Locate the cell with the specified text and output its [x, y] center coordinate. 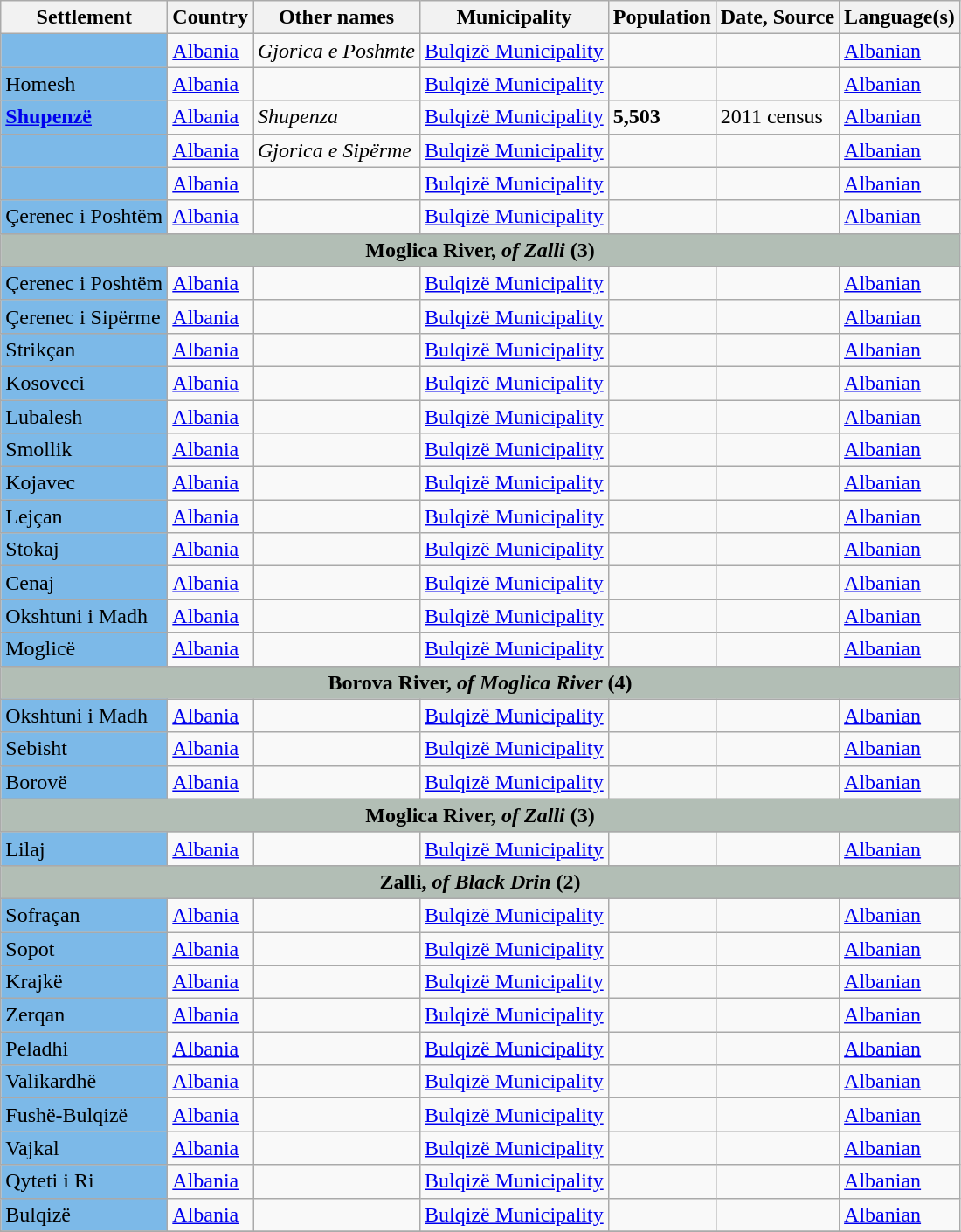
Population [662, 17]
Strikçan [84, 350]
Shupenzë [84, 117]
Zerqan [84, 1015]
Çerenec i Sipërme [84, 316]
Country [211, 17]
Gjorica e Poshmte [337, 51]
Kosoveci [84, 383]
Sofraçan [84, 915]
Krajkë [84, 982]
Borovë [84, 782]
Shupenza [337, 117]
Other names [337, 17]
Smollik [84, 450]
Borova River, of Moglica River (4) [480, 682]
Cenaj [84, 583]
Lejçan [84, 516]
Sopot [84, 948]
Homesh [84, 84]
5,503 [662, 117]
Fushë-Bulqizë [84, 1115]
Sebisht [84, 749]
Vajkal [84, 1148]
Peladhi [84, 1049]
Lilaj [84, 848]
Bulqizë [84, 1215]
Date, Source [778, 17]
Municipality [515, 17]
Settlement [84, 17]
Stokaj [84, 550]
Language(s) [900, 17]
Gjorica e Sipërme [337, 150]
Qyteti i Ri [84, 1181]
Moglicë [84, 649]
Valikardhë [84, 1082]
2011 census [778, 117]
Kojavec [84, 483]
Zalli, of Black Drin (2) [480, 882]
Lubalesh [84, 417]
